Output the (x, y) coordinate of the center of the cell containing the given text.  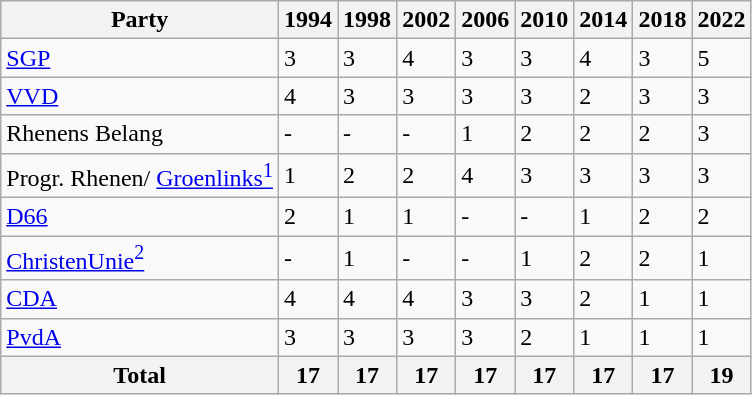
2022 (722, 20)
Party (140, 20)
CDA (140, 299)
Progr. Rhenen/ Groenlinks1 (140, 176)
Rhenens Belang (140, 134)
2018 (662, 20)
1994 (308, 20)
19 (722, 375)
2014 (604, 20)
VVD (140, 96)
ChristenUnie2 (140, 258)
Total (140, 375)
5 (722, 58)
1998 (368, 20)
D66 (140, 217)
2002 (426, 20)
2006 (486, 20)
SGP (140, 58)
2010 (544, 20)
PvdA (140, 337)
